Determine the [x, y] coordinate at the center of the cell enclosing the given text.  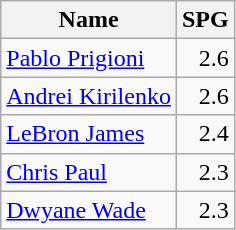
Pablo Prigioni [89, 58]
Andrei Kirilenko [89, 96]
Name [89, 20]
LeBron James [89, 134]
Dwyane Wade [89, 210]
SPG [205, 20]
2.4 [205, 134]
Chris Paul [89, 172]
